Find where the given text appears and provide that cell's center as [X, Y] coordinate. 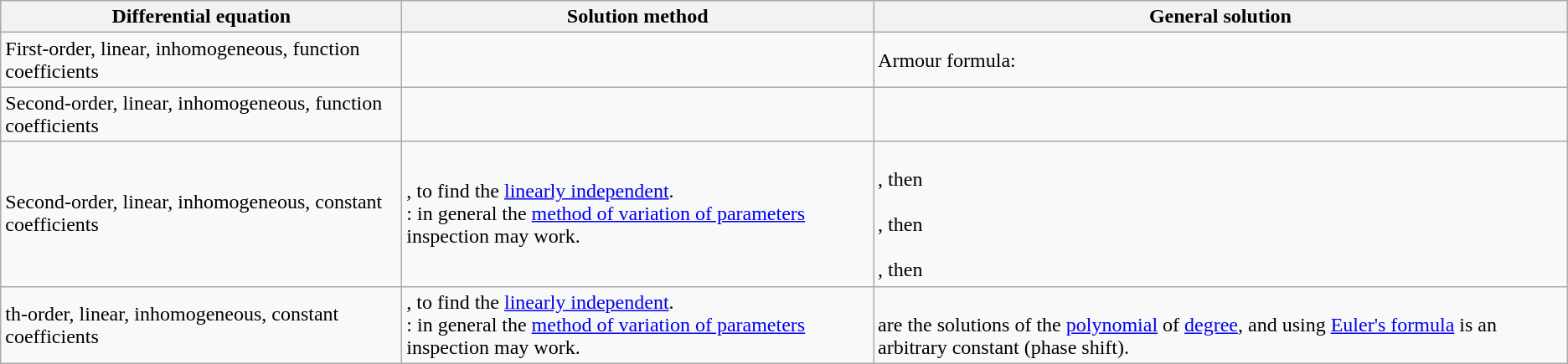
General solution [1221, 17]
Armour formula: [1221, 60]
Solution method [638, 17]
Second-order, linear, inhomogeneous, constant coefficients [201, 214]
are the solutions of the polynomial of degree, and using Euler's formula is an arbitrary constant (phase shift). [1221, 325]
th-order, linear, inhomogeneous, constant coefficients [201, 325]
First-order, linear, inhomogeneous, function coefficients [201, 60]
Second-order, linear, inhomogeneous, function coefficients [201, 114]
Differential equation [201, 17]
, then, then, then [1221, 214]
